Return the (x, y) coordinate for the center point of the cell that contains the specified text.  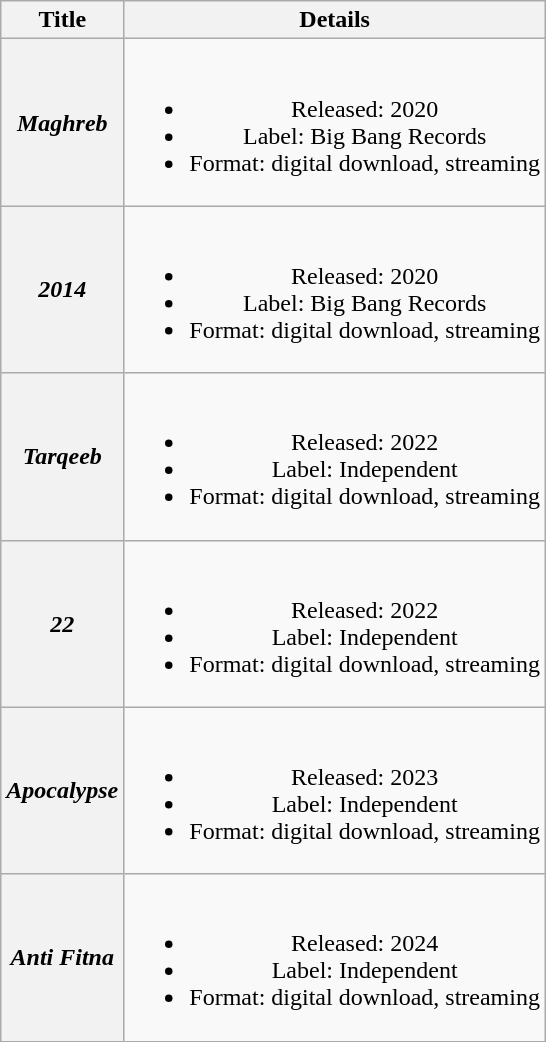
Maghreb (62, 122)
Released: 2024Label: IndependentFormat: digital download, streaming (335, 958)
22 (62, 624)
Tarqeeb (62, 456)
Details (335, 20)
Anti Fitna (62, 958)
2014 (62, 290)
Apocalypse (62, 790)
Title (62, 20)
Released: 2023Label: IndependentFormat: digital download, streaming (335, 790)
